Return (x, y) of the center of cell containing provided text 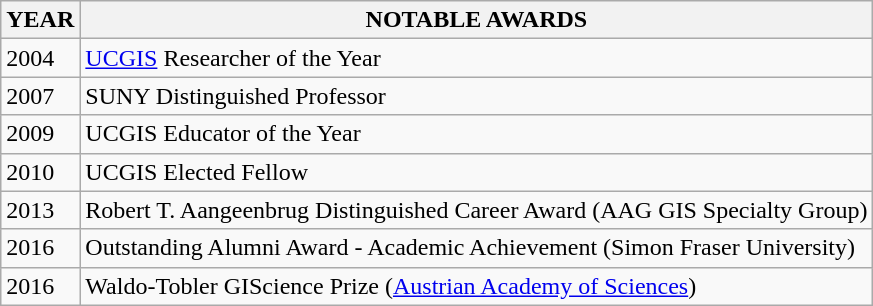
UCGIS Educator of the Year (476, 134)
2007 (40, 96)
2004 (40, 58)
UCGIS Researcher of the Year (476, 58)
YEAR (40, 20)
UCGIS Elected Fellow (476, 172)
Outstanding Alumni Award - Academic Achievement (Simon Fraser University) (476, 248)
2013 (40, 210)
NOTABLE AWARDS (476, 20)
2010 (40, 172)
Robert T. Aangeenbrug Distinguished Career Award (AAG GIS Specialty Group) (476, 210)
Waldo-Tobler GIScience Prize (Austrian Academy of Sciences) (476, 286)
SUNY Distinguished Professor (476, 96)
2009 (40, 134)
